Locate the cell with the specified text and output its (x, y) center coordinate. 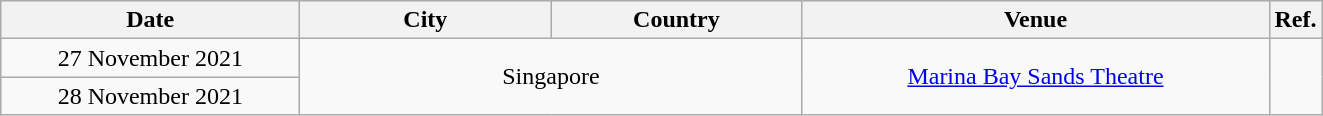
Marina Bay Sands Theatre (1036, 77)
Singapore (551, 77)
City (426, 20)
Country (676, 20)
Date (150, 20)
Venue (1036, 20)
28 November 2021 (150, 96)
Ref. (1296, 20)
27 November 2021 (150, 58)
